Return [x, y] of the center of cell containing provided text 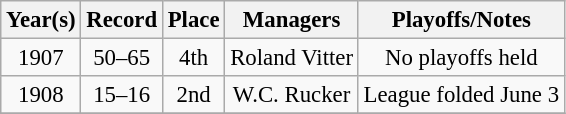
15–16 [122, 95]
Year(s) [41, 20]
Managers [292, 20]
W.C. Rucker [292, 95]
1907 [41, 58]
Place [193, 20]
4th [193, 58]
50–65 [122, 58]
League folded June 3 [461, 95]
2nd [193, 95]
Roland Vitter [292, 58]
1908 [41, 95]
Record [122, 20]
No playoffs held [461, 58]
Playoffs/Notes [461, 20]
